For the text-containing cell, return its midpoint in [x, y] coordinate format. 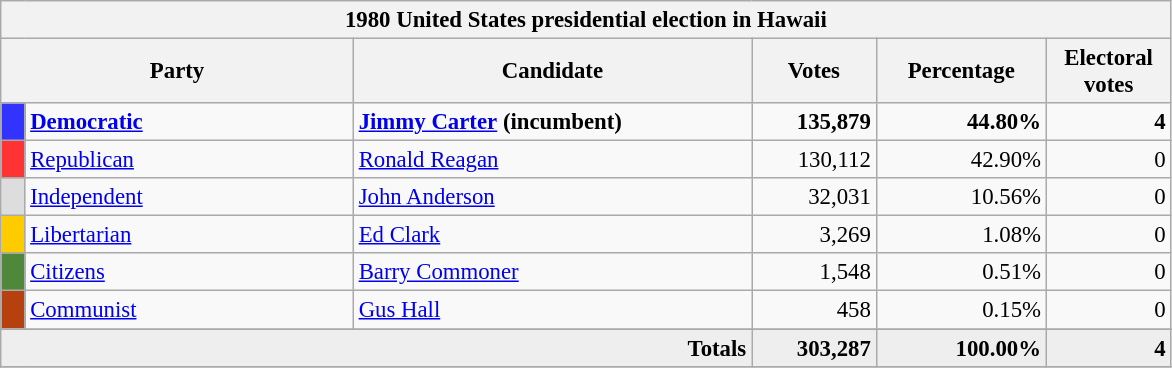
10.56% [961, 197]
3,269 [814, 235]
Republican [189, 160]
Libertarian [189, 235]
135,879 [814, 122]
Ronald Reagan [552, 160]
Candidate [552, 72]
Votes [814, 72]
Communist [189, 310]
Independent [189, 197]
100.00% [961, 348]
Electoral votes [1108, 72]
0.51% [961, 273]
42.90% [961, 160]
Barry Commoner [552, 273]
1.08% [961, 235]
303,287 [814, 348]
Gus Hall [552, 310]
Party [178, 72]
Ed Clark [552, 235]
Democratic [189, 122]
32,031 [814, 197]
1,548 [814, 273]
Citizens [189, 273]
Percentage [961, 72]
44.80% [961, 122]
0.15% [961, 310]
John Anderson [552, 197]
1980 United States presidential election in Hawaii [586, 20]
Totals [376, 348]
458 [814, 310]
130,112 [814, 160]
Jimmy Carter (incumbent) [552, 122]
